Return (X, Y) of the center of cell containing provided text 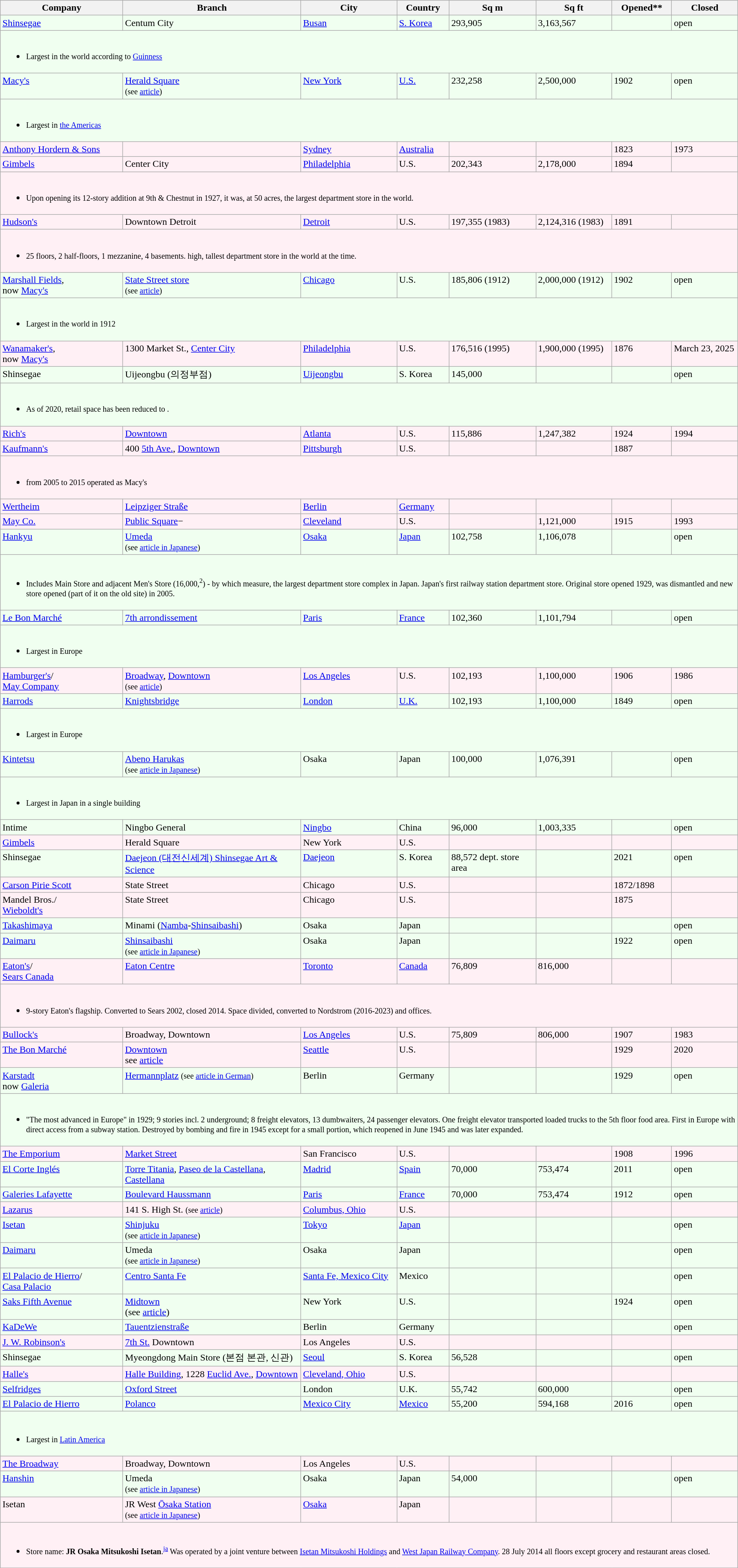
China (423, 827)
Closed (705, 8)
1912 (642, 1195)
400 5th Ave., Downtown (212, 448)
Centum City (212, 23)
Sq m (492, 8)
1,900,000 (1995) (574, 353)
Eaton Centre (212, 972)
54,000 (492, 1484)
Hankyu (61, 542)
Busan (348, 23)
State Street store(see article) (212, 285)
The Broadway (61, 1463)
Halle Building, 1228 Euclid Ave., Downtown (212, 1374)
Largest in the Americas (369, 120)
San Francisco (348, 1154)
1875 (642, 905)
1849 (642, 701)
1823 (642, 149)
Myeongdong Main Store (본점 본관, 신관) (212, 1358)
Eaton's/Sears Canada (61, 972)
May Co. (61, 521)
Centro Santa Fe (212, 1281)
Shinsaibashi(see article in Japanese) (212, 946)
Lazarus (61, 1210)
1,076,391 (574, 764)
Largest in the world in 1912 (369, 319)
76,809 (492, 972)
Wanamaker's,now Macy's (61, 353)
Tokyo (348, 1230)
75,809 (492, 1034)
Selfridges (61, 1389)
1922 (642, 946)
Bullock's (61, 1034)
1891 (642, 222)
7th arrondissement (212, 618)
1906 (642, 681)
Madrid (348, 1174)
Knightsbridge (212, 701)
1872/1898 (642, 885)
176,516 (1995) (492, 353)
1,247,382 (574, 433)
202,343 (492, 164)
2,124,316 (1983) (574, 222)
100,000 (492, 764)
9-story Eaton's flagship. Converted to Sears 2002, closed 2014. Space divided, converted to Nordstrom (2016-2023) and offices. (369, 1006)
2021 (642, 864)
Largest in Latin America (369, 1434)
Sq ft (574, 8)
Pittsburgh (348, 448)
Macy's (61, 86)
As of 2020, retail space has been reduced to . (369, 405)
55,742 (492, 1389)
1,106,078 (574, 542)
Midtown(see article) (212, 1307)
Spain (423, 1174)
185,806 (1912) (492, 285)
Branch (212, 8)
Herald Square (212, 842)
102,360 (492, 618)
Hamburger's/May Company (61, 681)
El Palacio de Hierro/Casa Palacio (61, 1281)
2020 (705, 1055)
145,000 (492, 375)
Hanshin (61, 1484)
2011 (642, 1174)
1986 (705, 681)
Company (61, 8)
1876 (642, 353)
7th St. Downtown (212, 1342)
Ningbo (348, 827)
Marshall Fields,now Macy's (61, 285)
141 S. High St. (see article) (212, 1210)
115,886 (492, 433)
Columbus, Ohio (348, 1210)
1,121,000 (574, 521)
2,178,000 (574, 164)
March 23, 2025 (705, 353)
Uijeongbu (의정부점) (212, 375)
Polanco (212, 1404)
Uijeongbu (348, 375)
Detroit (348, 222)
Seoul (348, 1358)
197,355 (1983) (492, 222)
Public Square− (212, 521)
816,000 (574, 972)
Carson Pirie Scott (61, 885)
Mandel Bros./Wieboldt's (61, 905)
Mexico City (348, 1404)
Takashimaya (61, 926)
Le Bon Marché (61, 618)
56,528 (492, 1358)
Leipziger Straße (212, 506)
Daejeon (대전신세계) Shinsegae Art & Science (212, 864)
Opened** (642, 8)
J. W. Robinson's (61, 1342)
25 floors, 2 half-floors, 1 mezzanine, 4 basements. high, tallest department store in the world at the time. (369, 251)
Tauentzienstraße (212, 1327)
96,000 (492, 827)
Broadway, Downtown(see article) (212, 681)
88,572 dept. store area (492, 864)
Country (423, 8)
1993 (705, 521)
Australia (423, 149)
Daejeon (348, 864)
Halle's (61, 1374)
Saks Fifth Avenue (61, 1307)
El Palacio de Hierro (61, 1404)
JR West Ōsaka Station(see article in Japanese) (212, 1510)
Minami (Namba-Shinsaibashi) (212, 926)
1,003,335 (574, 827)
Rich's (61, 433)
102,758 (492, 542)
806,000 (574, 1034)
Oxford Street (212, 1389)
Herald Square(see article) (212, 86)
Toronto (348, 972)
Downtownsee article (212, 1055)
293,905 (492, 23)
2,000,000 (1912) (574, 285)
594,168 (574, 1404)
Atlanta (348, 433)
from 2005 to 2015 operated as Macy's (369, 477)
1300 Market St., Center City (212, 353)
Torre Titania, Paseo de la Castellana, Castellana (212, 1174)
Downtown (212, 433)
El Corte Inglés (61, 1174)
Wertheim (61, 506)
Intime (61, 827)
Sydney (348, 149)
Cleveland, Ohio (348, 1374)
Boulevard Haussmann (212, 1195)
Ningbo General (212, 827)
1994 (705, 433)
Kintetsu (61, 764)
Karstadtnow Galeria (61, 1081)
Upon opening its 12-story addition at 9th & Chestnut in 1927, it was, at 50 acres, the largest department store in the world. (369, 193)
Canada (423, 972)
232,258 (492, 86)
Hudson's (61, 222)
Largest in the world according to Guinness (369, 52)
Largest in Japan in a single building (369, 798)
2,500,000 (574, 86)
1894 (642, 164)
The Emporium (61, 1154)
600,000 (574, 1389)
City (348, 8)
Market Street (212, 1154)
1983 (705, 1034)
Cleveland (348, 521)
1996 (705, 1154)
Shinjuku(see article in Japanese) (212, 1230)
Seattle (348, 1055)
2016 (642, 1404)
Downtown Detroit (212, 222)
Galeries Lafayette (61, 1195)
55,200 (492, 1404)
Center City (212, 164)
3,163,567 (574, 23)
1907 (642, 1034)
1973 (705, 149)
1915 (642, 521)
1908 (642, 1154)
Hermannplatz (see article in German) (212, 1081)
KaDeWe (61, 1327)
The Bon Marché (61, 1055)
1887 (642, 448)
1,101,794 (574, 618)
Harrods (61, 701)
Abeno Harukas(see article in Japanese) (212, 764)
Kaufmann's (61, 448)
Anthony Hordern & Sons (61, 149)
Santa Fe, Mexico City (348, 1281)
